Return the (X, Y) coordinate for the center point of the cell that contains the specified text.  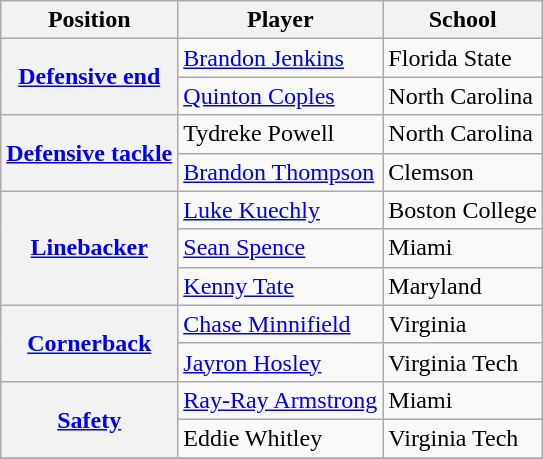
Luke Kuechly (280, 210)
Safety (90, 419)
School (463, 20)
Kenny Tate (280, 286)
Sean Spence (280, 248)
Position (90, 20)
Linebacker (90, 248)
Maryland (463, 286)
Brandon Jenkins (280, 58)
Defensive end (90, 77)
Cornerback (90, 343)
Clemson (463, 172)
Boston College (463, 210)
Quinton Coples (280, 96)
Jayron Hosley (280, 362)
Florida State (463, 58)
Defensive tackle (90, 153)
Chase Minnifield (280, 324)
Player (280, 20)
Ray-Ray Armstrong (280, 400)
Virginia (463, 324)
Eddie Whitley (280, 438)
Brandon Thompson (280, 172)
Tydreke Powell (280, 134)
